Capture the cell that displays the provided text and extract its (X, Y) central coordinate. 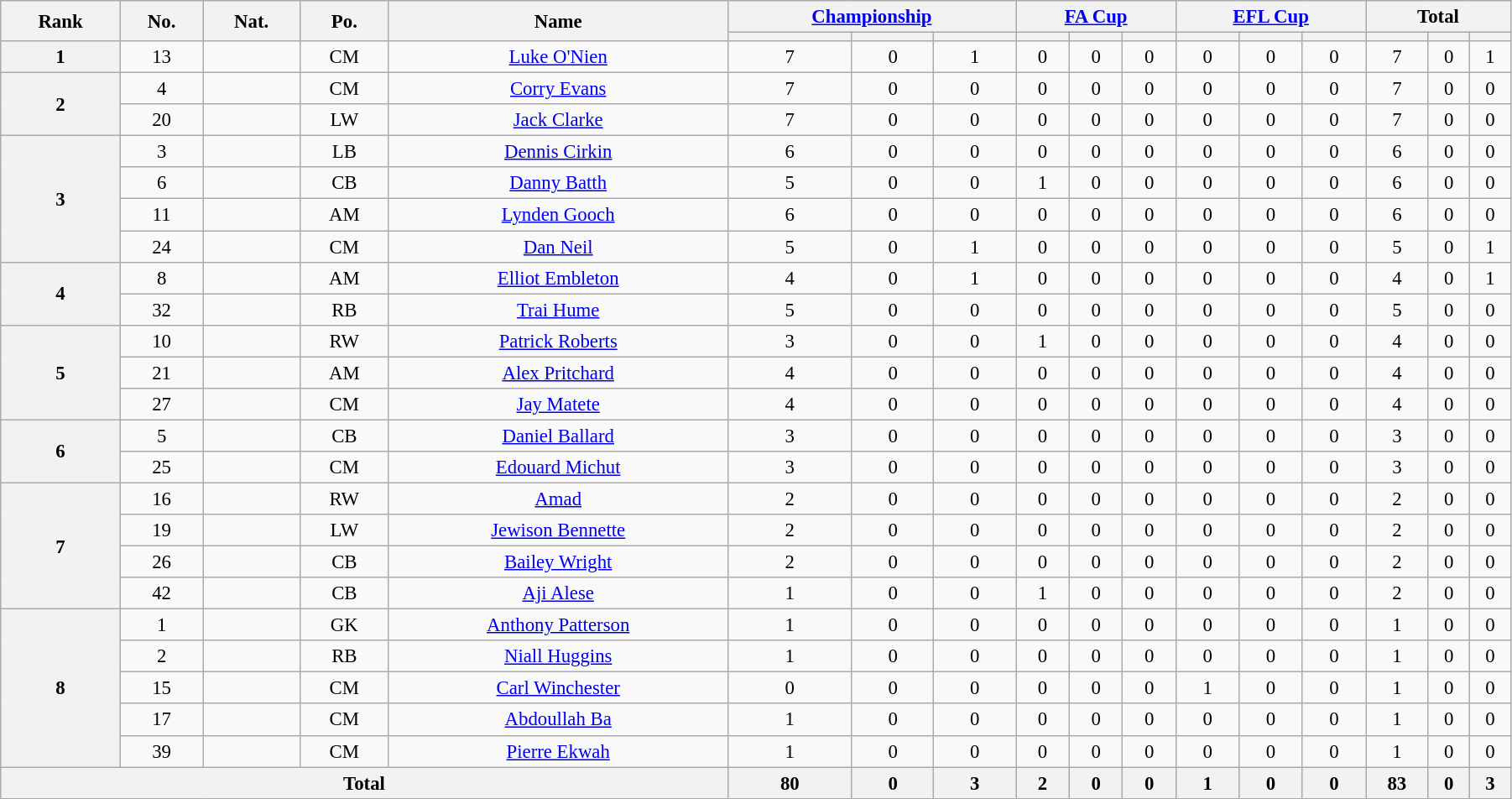
No. (161, 21)
19 (161, 530)
Rank (60, 21)
80 (790, 783)
16 (161, 499)
Name (558, 21)
GK (344, 625)
Pierre Ekwah (558, 751)
27 (161, 405)
25 (161, 467)
Po. (344, 21)
Anthony Patterson (558, 625)
Corry Evans (558, 89)
83 (1398, 783)
FA Cup (1096, 17)
39 (161, 751)
Dan Neil (558, 247)
Amad (558, 499)
21 (161, 373)
11 (161, 215)
10 (161, 341)
13 (161, 57)
Carl Winchester (558, 688)
LB (344, 152)
Luke O'Nien (558, 57)
Championship (871, 17)
Jay Matete (558, 405)
EFL Cup (1271, 17)
Lynden Gooch (558, 215)
Dennis Cirkin (558, 152)
Jewison Bennette (558, 530)
Trai Hume (558, 310)
Aji Alese (558, 593)
Niall Huggins (558, 656)
24 (161, 247)
15 (161, 688)
Jack Clarke (558, 120)
Danny Batth (558, 184)
17 (161, 720)
Nat. (252, 21)
42 (161, 593)
Patrick Roberts (558, 341)
Bailey Wright (558, 562)
20 (161, 120)
Elliot Embleton (558, 278)
26 (161, 562)
32 (161, 310)
Abdoullah Ba (558, 720)
Edouard Michut (558, 467)
Daniel Ballard (558, 436)
Alex Pritchard (558, 373)
